For the text-containing cell, return its midpoint in (x, y) coordinate format. 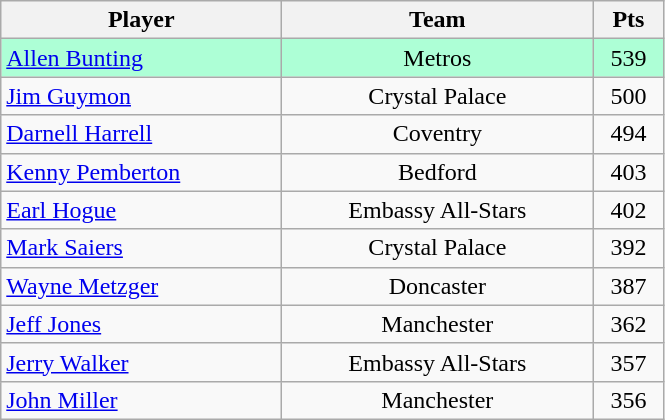
Bedford (438, 172)
Jim Guymon (142, 96)
Jerry Walker (142, 362)
403 (628, 172)
John Miller (142, 400)
Earl Hogue (142, 210)
Allen Bunting (142, 58)
Wayne Metzger (142, 286)
402 (628, 210)
500 (628, 96)
356 (628, 400)
Player (142, 20)
Metros (438, 58)
387 (628, 286)
Mark Saiers (142, 248)
Kenny Pemberton (142, 172)
357 (628, 362)
Darnell Harrell (142, 134)
494 (628, 134)
Pts (628, 20)
Team (438, 20)
Doncaster (438, 286)
362 (628, 324)
392 (628, 248)
Jeff Jones (142, 324)
Coventry (438, 134)
539 (628, 58)
